Identify which cell holds the provided text, then report its (X, Y) central coordinate. 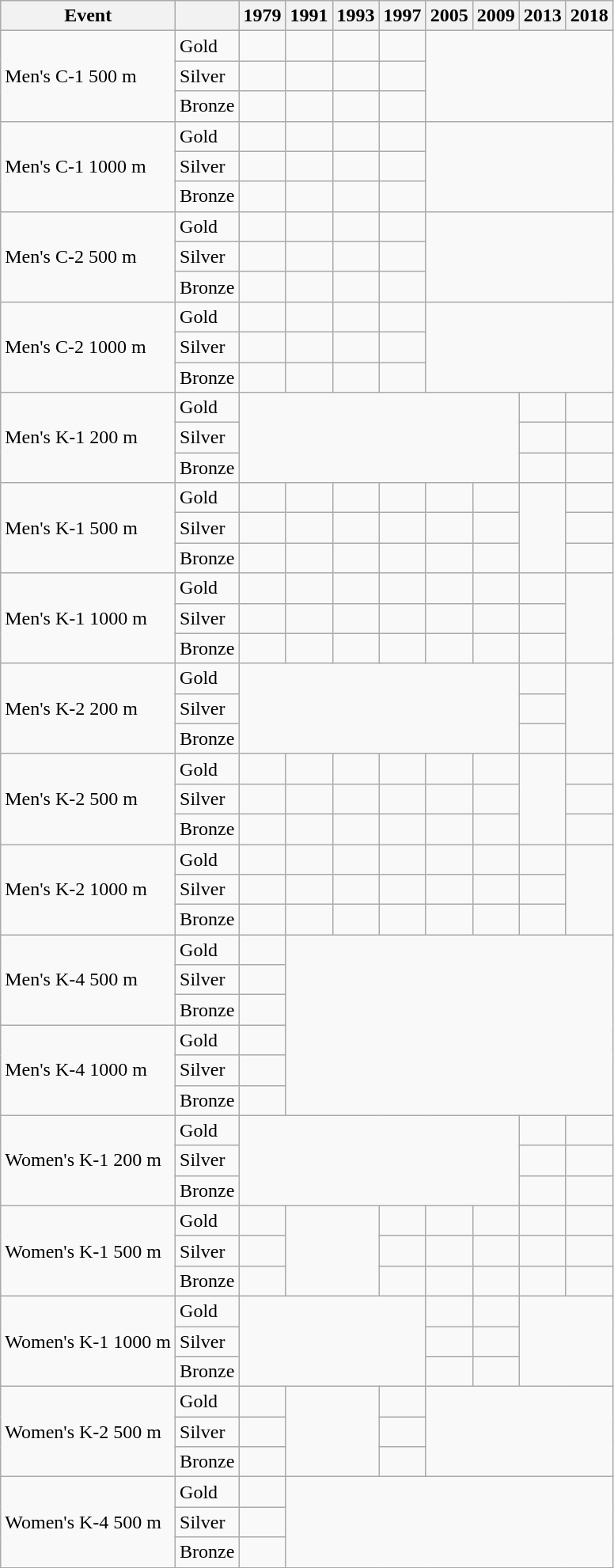
Men's K-2 1000 m (89, 889)
2018 (589, 16)
Women's K-4 500 m (89, 1522)
1993 (356, 16)
2009 (495, 16)
Women's K-2 500 m (89, 1432)
Men's C-2 1000 m (89, 347)
2013 (543, 16)
Men's K-1 1000 m (89, 618)
Men's K-1 500 m (89, 528)
Men's C-1 1000 m (89, 166)
Men's K-2 200 m (89, 708)
Event (89, 16)
Men's K-2 500 m (89, 799)
Men's K-4 1000 m (89, 1070)
Men's K-1 200 m (89, 438)
Men's C-1 500 m (89, 76)
Women's K-1 1000 m (89, 1341)
Women's K-1 200 m (89, 1160)
2005 (449, 16)
Women's K-1 500 m (89, 1251)
1979 (263, 16)
1991 (309, 16)
Men's C-2 500 m (89, 256)
1997 (402, 16)
Men's K-4 500 m (89, 980)
